Provide the (X, Y) coordinate of the cell's center where the given text is located.  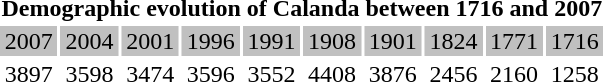
1901 (393, 41)
1908 (332, 41)
2004 (90, 41)
2007 (29, 41)
1824 (454, 41)
1991 (272, 41)
1996 (211, 41)
2001 (150, 41)
1771 (514, 41)
